From the cell containing the given text, extract its center point as (X, Y) coordinate. 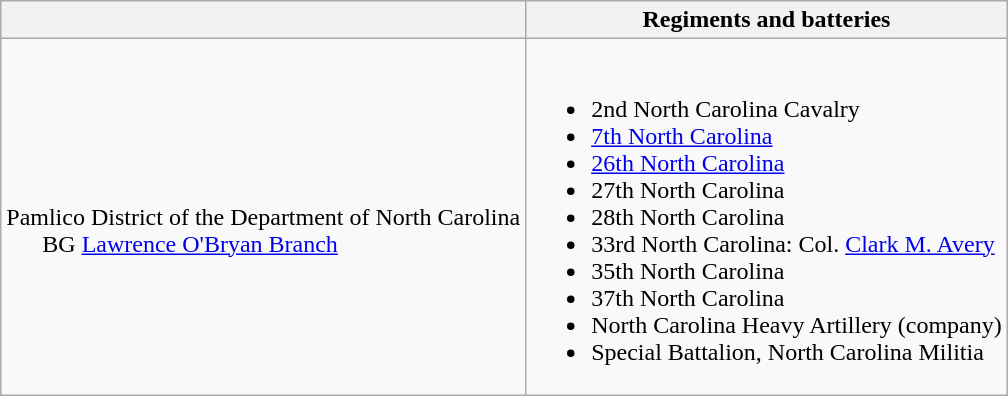
Pamlico District of the Department of North Carolina BG Lawrence O'Bryan Branch (264, 217)
Regiments and batteries (767, 20)
